Provide the (X, Y) coordinate of the cell's center where the given text is located.  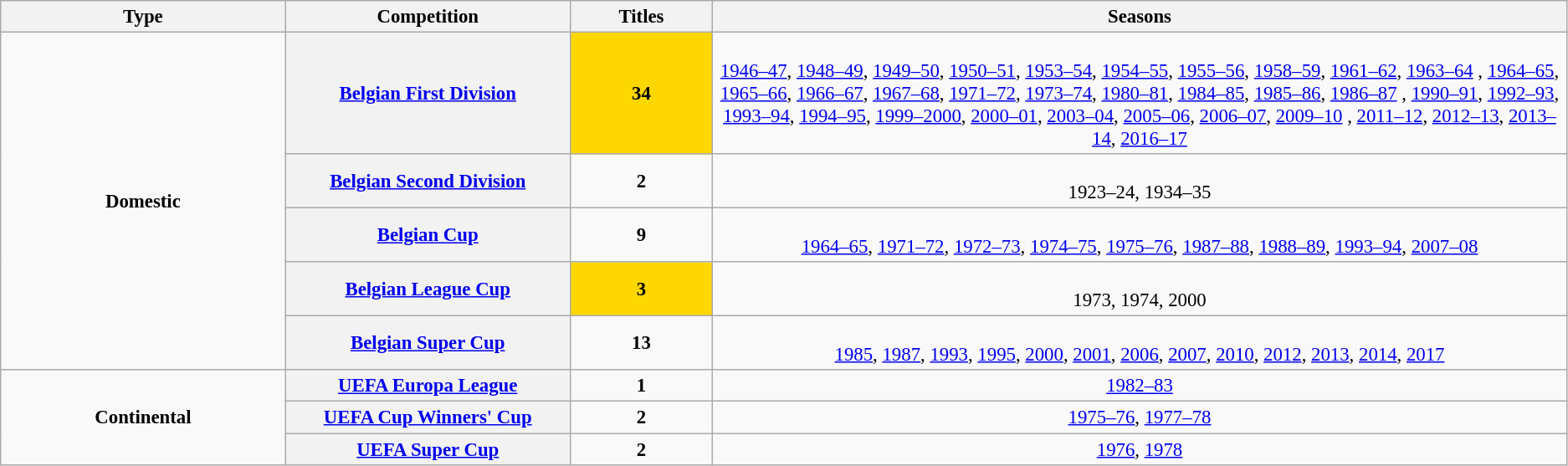
3 (641, 289)
Domestic (143, 202)
1975–76, 1977–78 (1140, 417)
Continental (143, 417)
1923–24, 1934–35 (1140, 181)
9 (641, 236)
UEFA Super Cup (428, 449)
1964–65, 1971–72, 1972–73, 1974–75, 1975–76, 1987–88, 1988–89, 1993–94, 2007–08 (1140, 236)
Belgian Second Division (428, 181)
1973, 1974, 2000 (1140, 289)
1985, 1987, 1993, 1995, 2000, 2001, 2006, 2007, 2010, 2012, 2013, 2014, 2017 (1140, 343)
1 (641, 386)
Titles (641, 17)
Belgian First Division (428, 94)
UEFA Cup Winners' Cup (428, 417)
Belgian Super Cup (428, 343)
Belgian League Cup (428, 289)
UEFA Europa League (428, 386)
1982–83 (1140, 386)
34 (641, 94)
Type (143, 17)
Seasons (1140, 17)
13 (641, 343)
1976, 1978 (1140, 449)
Belgian Cup (428, 236)
Competition (428, 17)
